Pinpoint the cell where the given text exists, returning its [X, Y] midpoint coordinate. 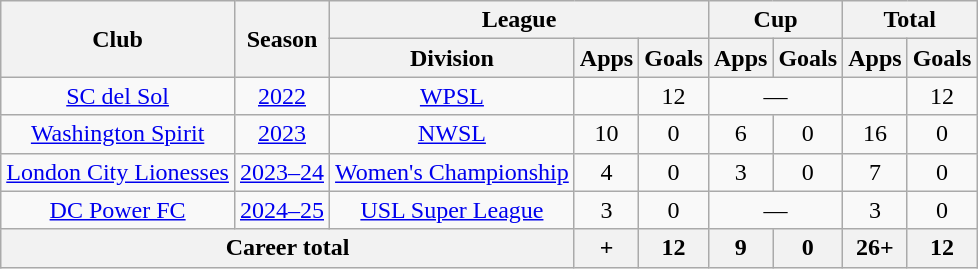
Total [910, 20]
Club [118, 39]
League [520, 20]
2024–25 [282, 210]
Season [282, 39]
WPSL [452, 96]
USL Super League [452, 210]
London City Lionesses [118, 172]
9 [740, 248]
10 [606, 134]
26+ [875, 248]
16 [875, 134]
NWSL [452, 134]
2022 [282, 96]
Career total [288, 248]
Women's Championship [452, 172]
DC Power FC [118, 210]
Division [452, 58]
4 [606, 172]
+ [606, 248]
SC del Sol [118, 96]
2023–24 [282, 172]
Washington Spirit [118, 134]
Cup [775, 20]
2023 [282, 134]
6 [740, 134]
7 [875, 172]
